Return the (X, Y) coordinate for the center point of the cell that contains the specified text.  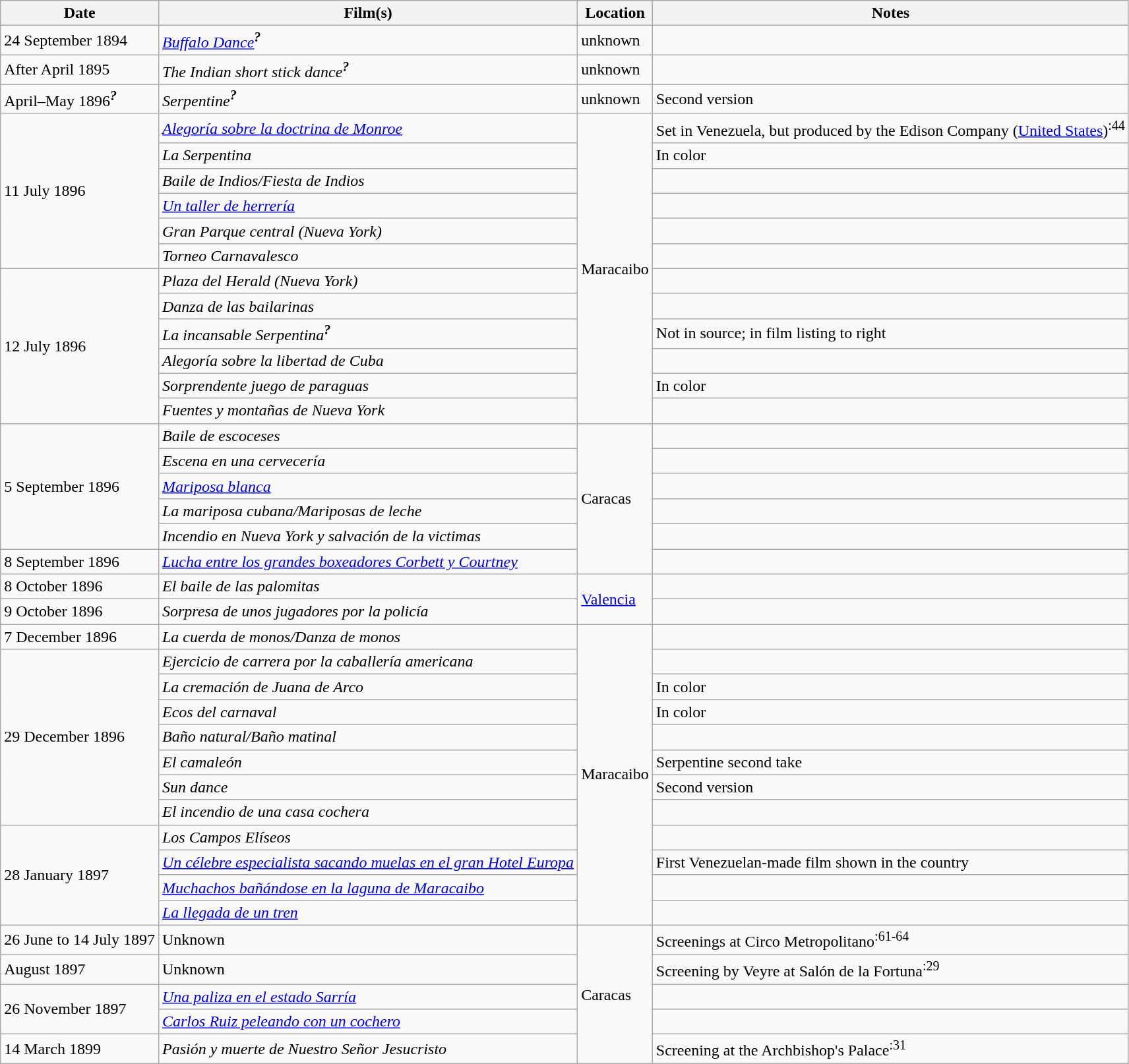
Sorprendente juego de paraguas (368, 386)
La Serpentina (368, 156)
Lucha entre los grandes boxeadores Corbett y Courtney (368, 562)
Date (80, 13)
Serpentine second take (890, 762)
Ecos del carnaval (368, 712)
Buffalo Dance? (368, 41)
Screening by Veyre at Salón de la Fortuna:29 (890, 969)
After April 1895 (80, 70)
First Venezuelan-made film shown in the country (890, 862)
Serpentine? (368, 99)
11 July 1896 (80, 191)
Plaza del Herald (Nueva York) (368, 281)
8 September 1896 (80, 562)
Un célebre especialista sacando muelas en el gran Hotel Europa (368, 862)
La cremación de Juana de Arco (368, 687)
Pasión y muerte de Nuestro Señor Jesucristo (368, 1049)
Torneo Carnavalesco (368, 256)
Baile de escoceses (368, 436)
Un taller de herrería (368, 206)
La llegada de un tren (368, 912)
Ejercicio de carrera por la caballería americana (368, 662)
12 July 1896 (80, 345)
Baile de Indios/Fiesta de Indios (368, 181)
La cuerda de monos/Danza de monos (368, 637)
5 September 1896 (80, 486)
Screenings at Circo Metropolitano:61-64 (890, 940)
Los Campos Elíseos (368, 837)
Muchachos bañándose en la laguna de Maracaibo (368, 887)
The Indian short stick dance? (368, 70)
Screening at the Archbishop's Palace:31 (890, 1049)
28 January 1897 (80, 875)
Set in Venezuela, but produced by the Edison Company (United States):44 (890, 128)
26 November 1897 (80, 1009)
29 December 1896 (80, 737)
Una paliza en el estado Sarría (368, 997)
Not in source; in film listing to right (890, 334)
Baño natural/Baño matinal (368, 737)
24 September 1894 (80, 41)
April–May 1896? (80, 99)
Alegoría sobre la libertad de Cuba (368, 361)
El camaleón (368, 762)
La mariposa cubana/Mariposas de leche (368, 511)
Escena en una cervecería (368, 461)
Valencia (615, 599)
8 October 1896 (80, 587)
Alegoría sobre la doctrina de Monroe (368, 128)
Incendio en Nueva York y salvación de la victimas (368, 536)
Fuentes y montañas de Nueva York (368, 411)
Film(s) (368, 13)
Notes (890, 13)
Sun dance (368, 787)
Location (615, 13)
26 June to 14 July 1897 (80, 940)
Mariposa blanca (368, 486)
Carlos Ruiz peleando con un cochero (368, 1022)
Danza de las bailarinas (368, 306)
El incendio de una casa cochera (368, 812)
14 March 1899 (80, 1049)
7 December 1896 (80, 637)
El baile de las palomitas (368, 587)
August 1897 (80, 969)
9 October 1896 (80, 612)
Sorpresa de unos jugadores por la policía (368, 612)
Gran Parque central (Nueva York) (368, 231)
La incansable Serpentina? (368, 334)
